Find where the given text appears and provide that cell's center as (X, Y) coordinate. 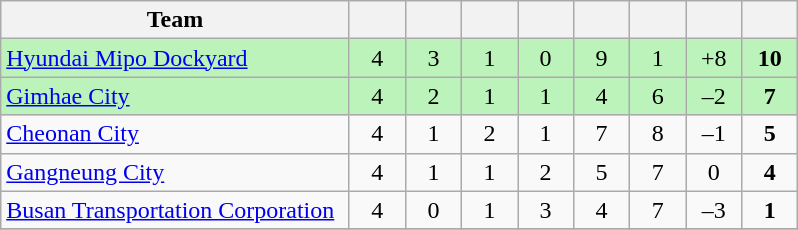
Gangneung City (176, 172)
+8 (714, 58)
10 (770, 58)
Cheonan City (176, 134)
6 (658, 96)
–2 (714, 96)
–1 (714, 134)
–3 (714, 210)
9 (602, 58)
Busan Transportation Corporation (176, 210)
Gimhae City (176, 96)
Team (176, 20)
8 (658, 134)
Hyundai Mipo Dockyard (176, 58)
